Determine the [X, Y] coordinate at the center of the cell enclosing the given text.  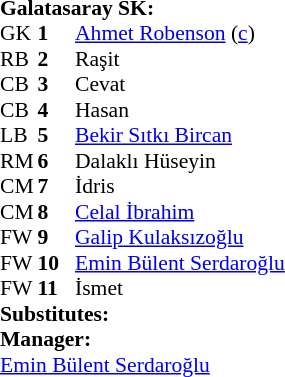
5 [57, 135]
Dalaklı Hüseyin [180, 161]
1 [57, 33]
Bekir Sıtkı Bircan [180, 135]
RB [19, 59]
9 [57, 237]
Cevat [180, 85]
İsmet [180, 289]
2 [57, 59]
Hasan [180, 110]
4 [57, 110]
Substitutes: [142, 314]
11 [57, 289]
6 [57, 161]
Celal İbrahim [180, 212]
Manager: [142, 339]
RM [19, 161]
Raşit [180, 59]
8 [57, 212]
3 [57, 85]
Galip Kulaksızoğlu [180, 237]
GK [19, 33]
İdris [180, 187]
10 [57, 263]
LB [19, 135]
Emin Bülent Serdaroğlu [180, 263]
Ahmet Robenson (c) [180, 33]
7 [57, 187]
